Detect which cell encompasses the target text, then output its [x, y] center coordinate. 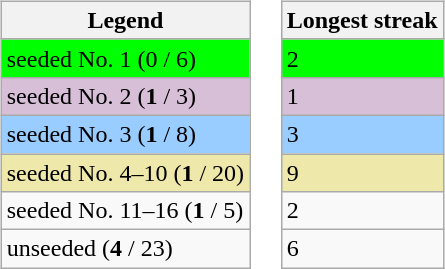
Legend [125, 20]
seeded No. 4–10 (1 / 20) [125, 173]
3 [362, 134]
unseeded (4 / 23) [125, 249]
seeded No. 11–16 (1 / 5) [125, 211]
1 [362, 96]
9 [362, 173]
seeded No. 1 (0 / 6) [125, 58]
seeded No. 3 (1 / 8) [125, 134]
6 [362, 249]
seeded No. 2 (1 / 3) [125, 96]
Longest streak [362, 20]
